Identify which cell holds the provided text, then report its [x, y] central coordinate. 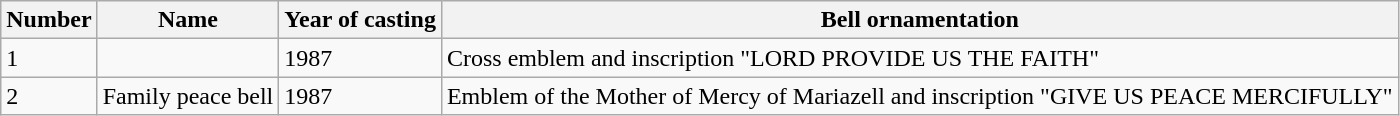
Emblem of the Mother of Mercy of Mariazell and inscription "GIVE US PEACE MERCIFULLY" [920, 96]
Family peace bell [188, 96]
Number [49, 20]
Cross emblem and inscription "LORD PROVIDE US THE FAITH" [920, 58]
Name [188, 20]
2 [49, 96]
Bell ornamentation [920, 20]
Year of casting [360, 20]
1 [49, 58]
